Scan for the cell matching the given text and deliver its [x, y] coordinate at center. 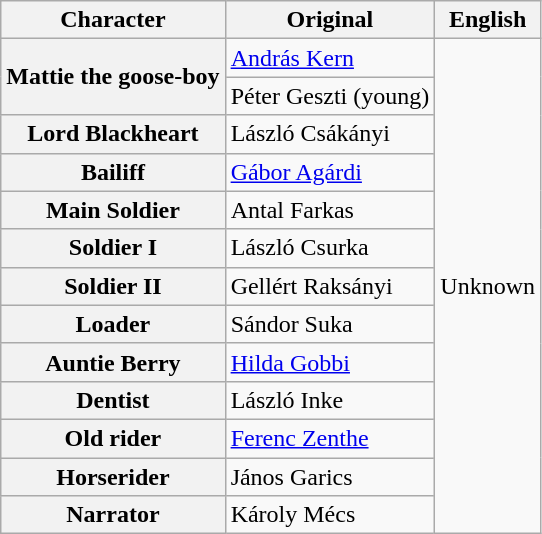
Original [330, 20]
Auntie Berry [113, 362]
Dentist [113, 400]
Gellért Raksányi [330, 286]
Narrator [113, 515]
János Garics [330, 477]
Mattie the goose-boy [113, 77]
Hilda Gobbi [330, 362]
English [488, 20]
Soldier I [113, 248]
Loader [113, 324]
Soldier II [113, 286]
Lord Blackheart [113, 134]
Ferenc Zenthe [330, 438]
Character [113, 20]
László Csákányi [330, 134]
Unknown [488, 286]
Károly Mécs [330, 515]
Old rider [113, 438]
László Inke [330, 400]
Horserider [113, 477]
Péter Geszti (young) [330, 96]
László Csurka [330, 248]
Sándor Suka [330, 324]
Antal Farkas [330, 210]
Bailiff [113, 172]
András Kern [330, 58]
Gábor Agárdi [330, 172]
Main Soldier [113, 210]
